Detect which cell encompasses the target text, then output its [x, y] center coordinate. 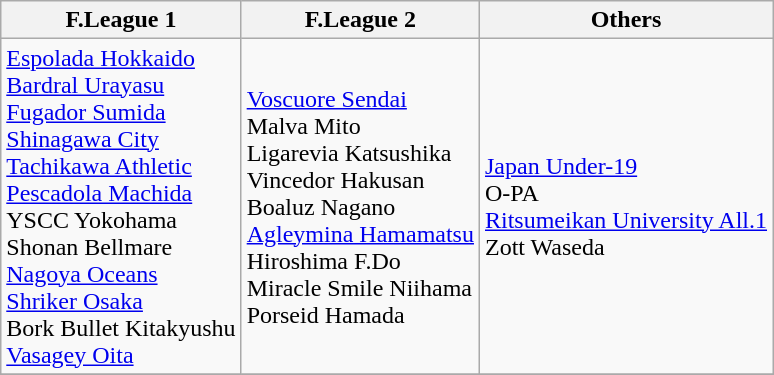
F.League 1 [121, 20]
Japan Under-19 O-PA Ritsumeikan University All.1 Zott Waseda [626, 206]
Others [626, 20]
F.League 2 [360, 20]
